Output the (x, y) coordinate of the center of the cell containing the given text.  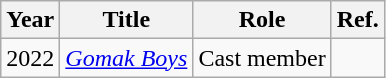
Year (30, 20)
Gomak Boys (126, 58)
Cast member (262, 58)
2022 (30, 58)
Ref. (358, 20)
Title (126, 20)
Role (262, 20)
